Return [x, y] of the center of cell containing provided text 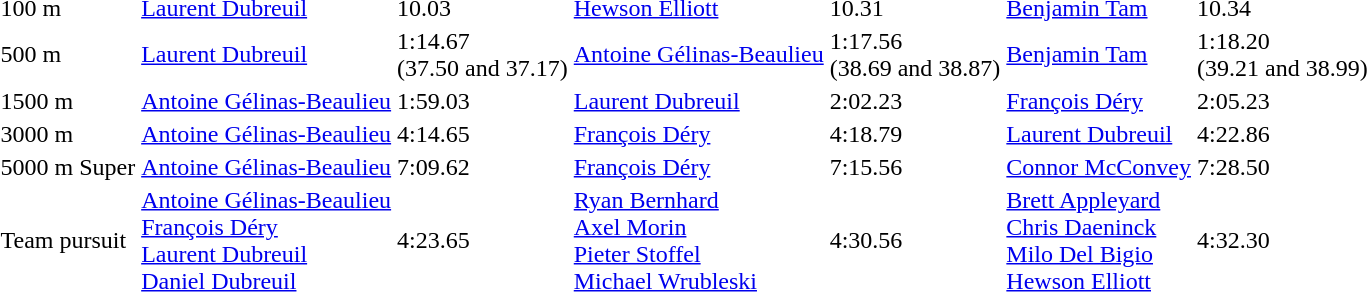
Connor McConvey [1099, 167]
4:14.65 [483, 134]
7:15.56 [915, 167]
Benjamin Tam [1099, 54]
4:18.79 [915, 134]
7:09.62 [483, 167]
1:59.03 [483, 101]
1:14.67(37.50 and 37.17) [483, 54]
1:17.56(38.69 and 38.87) [915, 54]
2:02.23 [915, 101]
